For the text-containing cell, return its midpoint in [x, y] coordinate format. 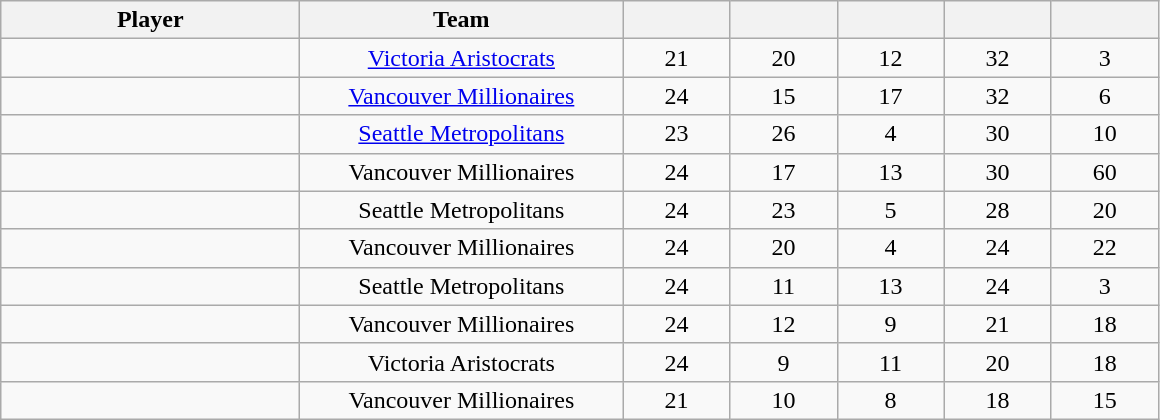
5 [890, 210]
60 [1104, 172]
Player [150, 20]
28 [998, 210]
26 [784, 134]
22 [1104, 248]
Team [462, 20]
6 [1104, 96]
8 [890, 400]
